Extract the (x, y) coordinate from the center of the cell holding the provided text.  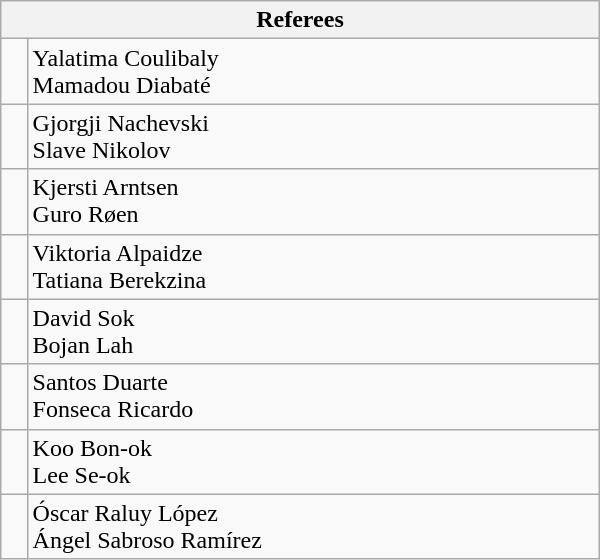
Koo Bon-okLee Se-ok (313, 462)
Yalatima CoulibalyMamadou Diabaté (313, 72)
David SokBojan Lah (313, 332)
Santos DuarteFonseca Ricardo (313, 396)
Referees (300, 20)
Kjersti ArntsenGuro Røen (313, 202)
Óscar Raluy LópezÁngel Sabroso Ramírez (313, 526)
Gjorgji NachevskiSlave Nikolov (313, 136)
Viktoria AlpaidzeTatiana Berekzina (313, 266)
